For the text-containing cell, return its midpoint in [x, y] coordinate format. 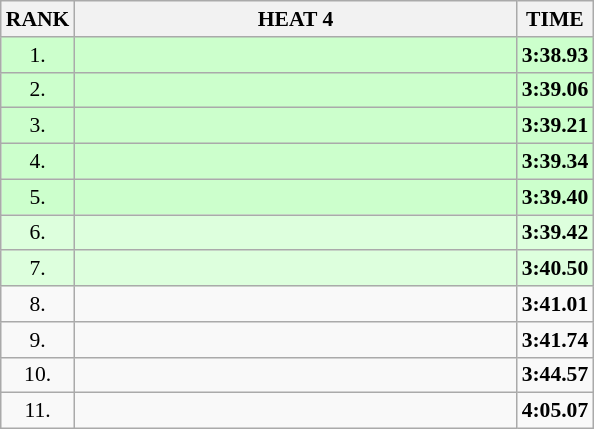
3:40.50 [556, 269]
4. [38, 162]
2. [38, 90]
TIME [556, 19]
9. [38, 340]
3:39.40 [556, 197]
RANK [38, 19]
3. [38, 126]
6. [38, 233]
10. [38, 375]
3:44.57 [556, 375]
1. [38, 55]
HEAT 4 [295, 19]
11. [38, 411]
8. [38, 304]
4:05.07 [556, 411]
3:39.21 [556, 126]
7. [38, 269]
3:39.42 [556, 233]
3:39.06 [556, 90]
5. [38, 197]
3:38.93 [556, 55]
3:41.01 [556, 304]
3:41.74 [556, 340]
3:39.34 [556, 162]
